Extract the [X, Y] coordinate from the center of the cell holding the provided text.  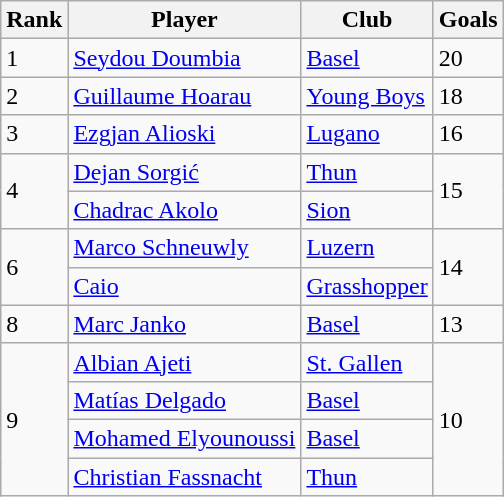
14 [468, 267]
Christian Fassnacht [184, 477]
18 [468, 96]
6 [34, 267]
Albian Ajeti [184, 362]
Player [184, 20]
Young Boys [367, 96]
3 [34, 134]
Chadrac Akolo [184, 210]
Dejan Sorgić [184, 172]
4 [34, 191]
Caio [184, 286]
8 [34, 324]
Mohamed Elyounoussi [184, 438]
Luzern [367, 248]
Club [367, 20]
15 [468, 191]
Sion [367, 210]
2 [34, 96]
20 [468, 58]
Matías Delgado [184, 400]
Goals [468, 20]
Rank [34, 20]
Lugano [367, 134]
Marco Schneuwly [184, 248]
9 [34, 419]
Ezgjan Alioski [184, 134]
10 [468, 419]
Marc Janko [184, 324]
Grasshopper [367, 286]
St. Gallen [367, 362]
Guillaume Hoarau [184, 96]
Seydou Doumbia [184, 58]
1 [34, 58]
13 [468, 324]
16 [468, 134]
